Scan for the cell matching the given text and deliver its (x, y) coordinate at center. 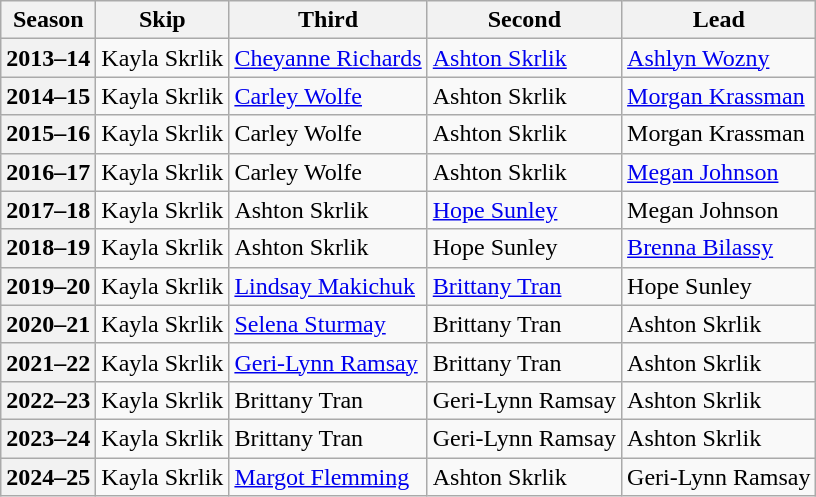
Ashlyn Wozny (719, 58)
Cheyanne Richards (328, 58)
2016–17 (48, 172)
Margot Flemming (328, 477)
2013–14 (48, 58)
2022–23 (48, 400)
Skip (162, 20)
2017–18 (48, 210)
Third (328, 20)
2020–21 (48, 324)
2018–19 (48, 248)
2021–22 (48, 362)
Season (48, 20)
Lindsay Makichuk (328, 286)
2014–15 (48, 96)
Lead (719, 20)
2024–25 (48, 477)
2023–24 (48, 438)
Second (524, 20)
2015–16 (48, 134)
Selena Sturmay (328, 324)
Brenna Bilassy (719, 248)
2019–20 (48, 286)
